Return [x, y] of the center of cell containing provided text 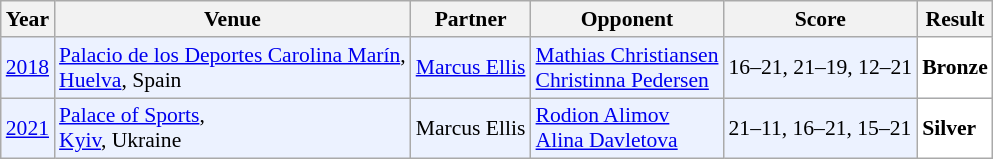
Result [955, 19]
Score [821, 19]
Mathias Christiansen Christinna Pedersen [628, 68]
Palacio de los Deportes Carolina Marín,Huelva, Spain [232, 68]
Silver [955, 128]
2018 [28, 68]
Palace of Sports,Kyiv, Ukraine [232, 128]
Partner [471, 19]
Bronze [955, 68]
21–11, 16–21, 15–21 [821, 128]
Opponent [628, 19]
Rodion Alimov Alina Davletova [628, 128]
16–21, 21–19, 12–21 [821, 68]
Venue [232, 19]
Year [28, 19]
2021 [28, 128]
